Search for the cell housing the specified text and yield its [X, Y] center coordinate. 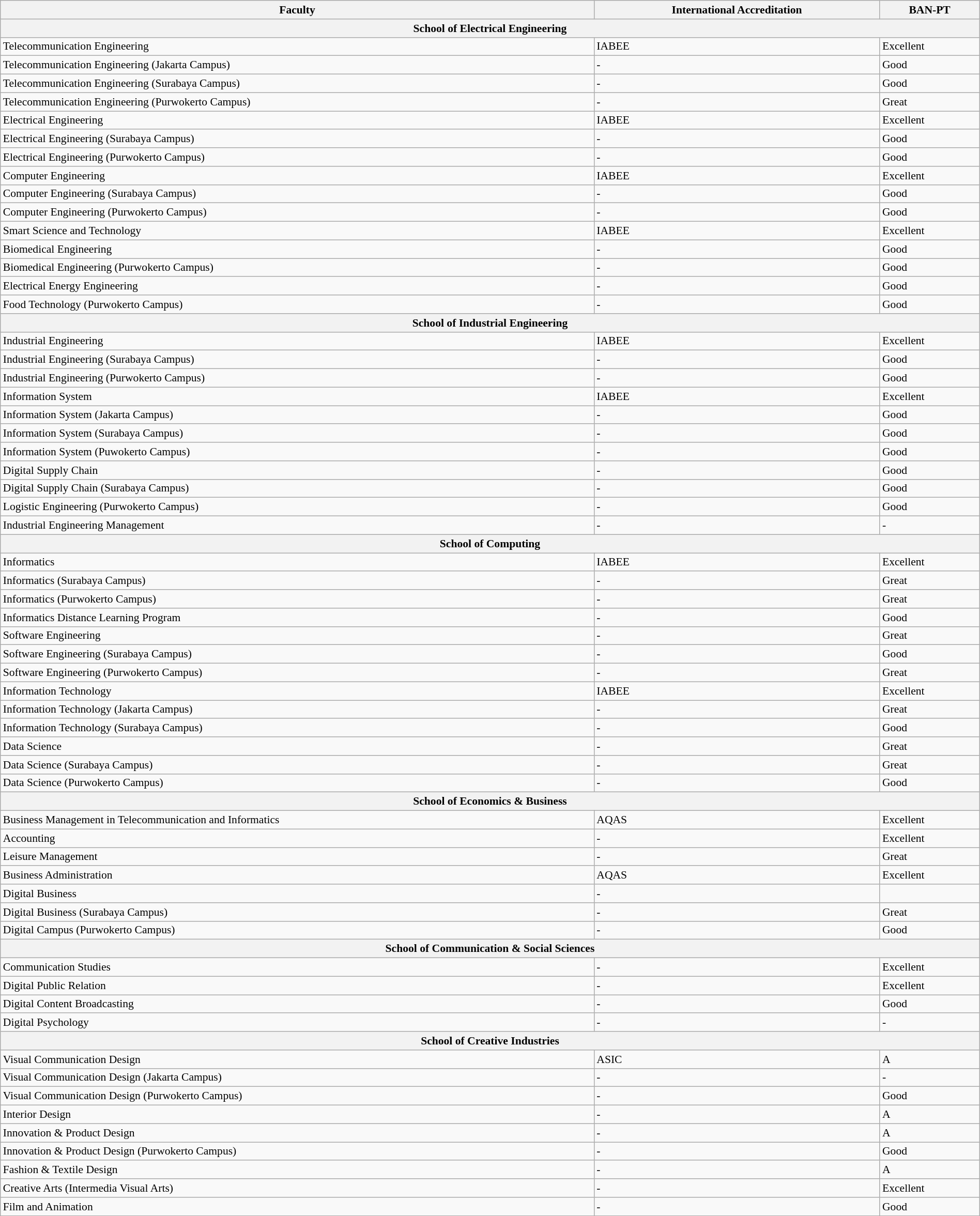
Smart Science and Technology [298, 231]
Information Technology [298, 691]
Business Management in Telecommunication and Informatics [298, 820]
Software Engineering (Purwokerto Campus) [298, 673]
Logistic Engineering (Purwokerto Campus) [298, 507]
Information System (Puwokerto Campus) [298, 452]
Information Technology (Jakarta Campus) [298, 710]
Visual Communication Design [298, 1059]
Digital Supply Chain [298, 470]
Data Science (Surabaya Campus) [298, 765]
School of Creative Industries [490, 1041]
Electrical Energy Engineering [298, 286]
School of Industrial Engineering [490, 323]
Information System [298, 396]
Computer Engineering (Purwokerto Campus) [298, 212]
Visual Communication Design (Jakarta Campus) [298, 1078]
Innovation & Product Design [298, 1133]
Food Technology (Purwokerto Campus) [298, 304]
Digital Public Relation [298, 986]
Industrial Engineering Management [298, 526]
Information Technology (Surabaya Campus) [298, 728]
Faculty [298, 10]
Informatics Distance Learning Program [298, 618]
Industrial Engineering (Purwokerto Campus) [298, 378]
Digital Psychology [298, 1023]
Innovation & Product Design (Purwokerto Campus) [298, 1151]
Telecommunication Engineering [298, 47]
Information System (Jakarta Campus) [298, 415]
Creative Arts (Intermedia Visual Arts) [298, 1188]
Informatics (Purwokerto Campus) [298, 599]
Communication Studies [298, 967]
Software Engineering [298, 636]
Electrical Engineering (Purwokerto Campus) [298, 157]
Business Administration [298, 875]
Data Science [298, 746]
Electrical Engineering (Surabaya Campus) [298, 139]
Telecommunication Engineering (Purwokerto Campus) [298, 102]
Visual Communication Design (Purwokerto Campus) [298, 1096]
International Accreditation [737, 10]
Digital Business (Surabaya Campus) [298, 912]
School of Communication & Social Sciences [490, 949]
School of Computing [490, 544]
Digital Campus (Purwokerto Campus) [298, 930]
Leisure Management [298, 857]
Industrial Engineering (Surabaya Campus) [298, 360]
BAN-PT [929, 10]
Film and Animation [298, 1207]
Information System (Surabaya Campus) [298, 434]
Telecommunication Engineering (Surabaya Campus) [298, 84]
Data Science (Purwokerto Campus) [298, 783]
Accounting [298, 838]
Computer Engineering [298, 176]
Biomedical Engineering (Purwokerto Campus) [298, 268]
Informatics (Surabaya Campus) [298, 581]
Informatics [298, 562]
Software Engineering (Surabaya Campus) [298, 654]
Electrical Engineering [298, 120]
Biomedical Engineering [298, 249]
Computer Engineering (Surabaya Campus) [298, 194]
Interior Design [298, 1115]
Digital Supply Chain (Surabaya Campus) [298, 488]
Digital Business [298, 894]
ASIC [737, 1059]
Industrial Engineering [298, 341]
School of Economics & Business [490, 802]
Fashion & Textile Design [298, 1170]
School of Electrical Engineering [490, 28]
Digital Content Broadcasting [298, 1004]
Telecommunication Engineering (Jakarta Campus) [298, 65]
